Output the (X, Y) coordinate of the center of the cell containing the given text.  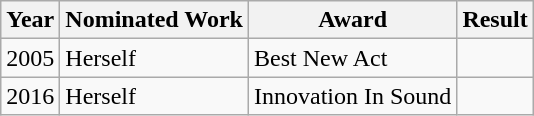
2005 (30, 58)
Year (30, 20)
Nominated Work (154, 20)
Best New Act (352, 58)
2016 (30, 96)
Result (495, 20)
Award (352, 20)
Innovation In Sound (352, 96)
